Output the [x, y] coordinate of the center of the cell containing the given text.  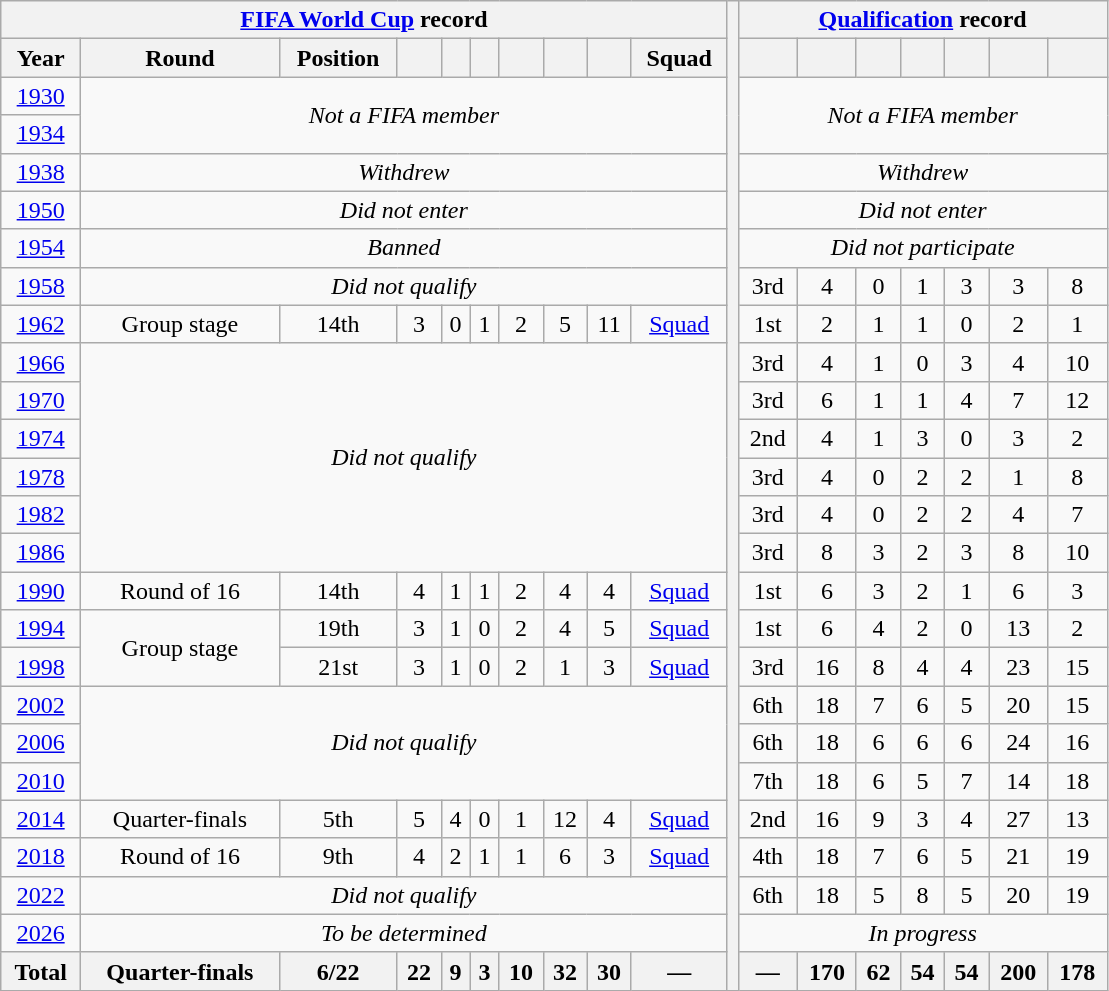
1938 [41, 172]
1950 [41, 210]
1934 [41, 134]
2006 [41, 743]
62 [878, 971]
2002 [41, 705]
1966 [41, 362]
Qualification record [922, 20]
7th [768, 781]
In progress [922, 933]
1958 [41, 286]
5th [338, 819]
Total [41, 971]
6/22 [338, 971]
23 [1018, 667]
2022 [41, 895]
1930 [41, 96]
Did not participate [922, 248]
Position [338, 58]
22 [419, 971]
200 [1018, 971]
1970 [41, 400]
24 [1018, 743]
Banned [404, 248]
170 [826, 971]
2010 [41, 781]
9th [338, 857]
4th [768, 857]
1990 [41, 591]
2018 [41, 857]
21 [1018, 857]
32 [565, 971]
1978 [41, 477]
19th [338, 629]
1982 [41, 515]
21st [338, 667]
1954 [41, 248]
1974 [41, 438]
1998 [41, 667]
11 [609, 324]
1986 [41, 553]
1994 [41, 629]
FIFA World Cup record [364, 20]
27 [1018, 819]
Year [41, 58]
30 [609, 971]
1962 [41, 324]
To be determined [404, 933]
2014 [41, 819]
2026 [41, 933]
178 [1078, 971]
14 [1018, 781]
Round [180, 58]
